From the cell containing the given text, extract its center point as (X, Y) coordinate. 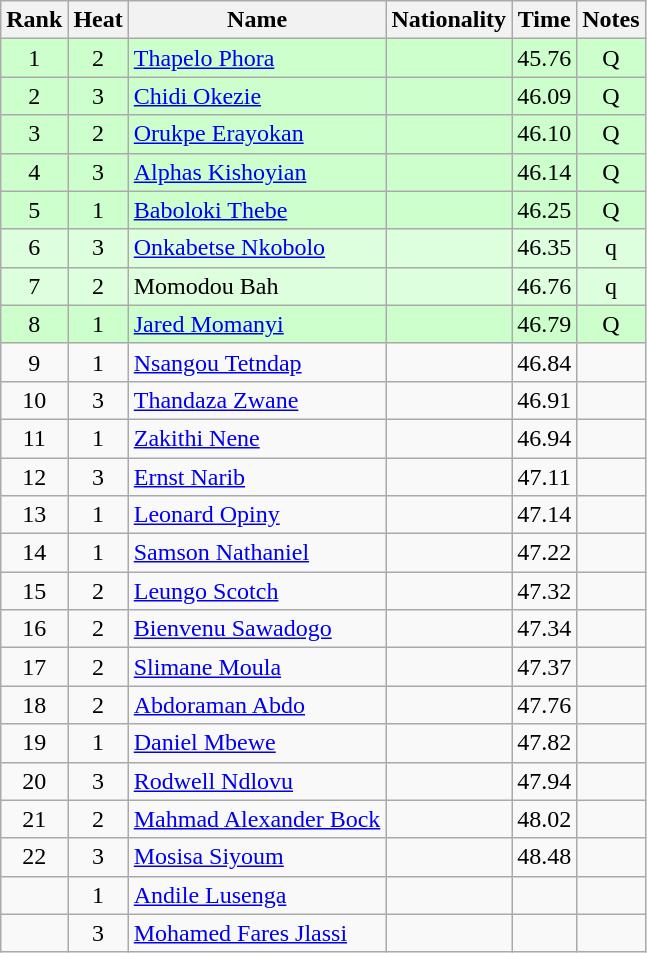
46.10 (544, 134)
Thandaza Zwane (257, 400)
10 (34, 400)
19 (34, 743)
Orukpe Erayokan (257, 134)
22 (34, 857)
Jared Momanyi (257, 324)
Mohamed Fares Jlassi (257, 933)
47.82 (544, 743)
9 (34, 362)
Baboloki Thebe (257, 210)
46.14 (544, 172)
Chidi Okezie (257, 96)
47.37 (544, 667)
Nationality (449, 20)
15 (34, 591)
48.48 (544, 857)
47.22 (544, 553)
Notes (611, 20)
46.76 (544, 286)
Leonard Opiny (257, 515)
Mosisa Siyoum (257, 857)
Alphas Kishoyian (257, 172)
46.84 (544, 362)
20 (34, 781)
21 (34, 819)
Bienvenu Sawadogo (257, 629)
Nsangou Tetndap (257, 362)
46.25 (544, 210)
Momodou Bah (257, 286)
Rank (34, 20)
18 (34, 705)
16 (34, 629)
14 (34, 553)
Mahmad Alexander Bock (257, 819)
Heat (98, 20)
45.76 (544, 58)
Onkabetse Nkobolo (257, 248)
11 (34, 438)
46.94 (544, 438)
47.11 (544, 477)
13 (34, 515)
Daniel Mbewe (257, 743)
17 (34, 667)
47.32 (544, 591)
46.09 (544, 96)
47.14 (544, 515)
7 (34, 286)
46.91 (544, 400)
Thapelo Phora (257, 58)
Name (257, 20)
Rodwell Ndlovu (257, 781)
Zakithi Nene (257, 438)
Time (544, 20)
Andile Lusenga (257, 895)
46.35 (544, 248)
47.94 (544, 781)
47.76 (544, 705)
Abdoraman Abdo (257, 705)
8 (34, 324)
5 (34, 210)
Slimane Moula (257, 667)
46.79 (544, 324)
6 (34, 248)
Samson Nathaniel (257, 553)
48.02 (544, 819)
Ernst Narib (257, 477)
47.34 (544, 629)
Leungo Scotch (257, 591)
12 (34, 477)
4 (34, 172)
